Return the [X, Y] coordinate for the center point of the cell that contains the specified text.  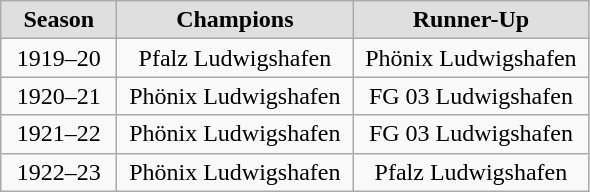
1922–23 [59, 172]
1919–20 [59, 58]
1920–21 [59, 96]
Champions [235, 20]
Runner-Up [471, 20]
1921–22 [59, 134]
Season [59, 20]
